Search for the cell housing the specified text and yield its (x, y) center coordinate. 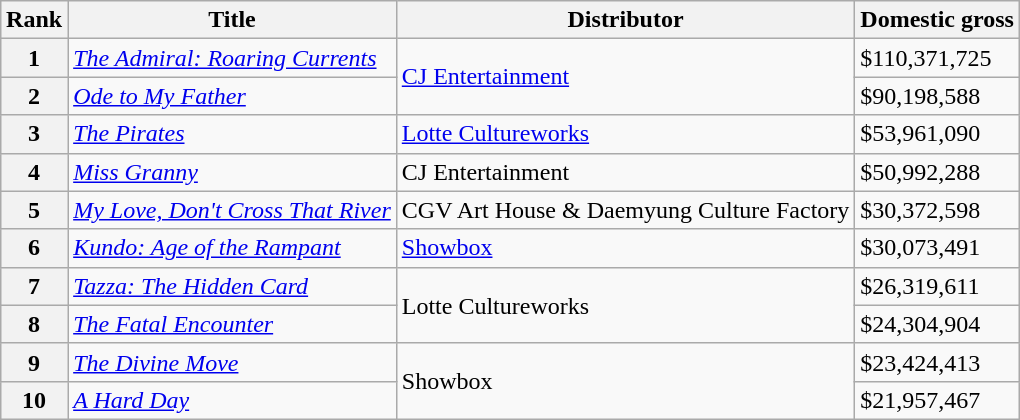
8 (34, 324)
$23,424,413 (938, 362)
Distributor (626, 20)
9 (34, 362)
$30,372,598 (938, 210)
$21,957,467 (938, 400)
Miss Granny (232, 172)
Domestic gross (938, 20)
A Hard Day (232, 400)
$50,992,288 (938, 172)
Kundo: Age of the Rampant (232, 248)
$30,073,491 (938, 248)
Tazza: The Hidden Card (232, 286)
$26,319,611 (938, 286)
The Pirates (232, 134)
Rank (34, 20)
The Admiral: Roaring Currents (232, 58)
$24,304,904 (938, 324)
10 (34, 400)
5 (34, 210)
$90,198,588 (938, 96)
CGV Art House & Daemyung Culture Factory (626, 210)
$53,961,090 (938, 134)
$110,371,725 (938, 58)
The Fatal Encounter (232, 324)
Ode to My Father (232, 96)
1 (34, 58)
3 (34, 134)
6 (34, 248)
4 (34, 172)
7 (34, 286)
Title (232, 20)
The Divine Move (232, 362)
My Love, Don't Cross That River (232, 210)
2 (34, 96)
